Scan for the cell matching the given text and deliver its (X, Y) coordinate at center. 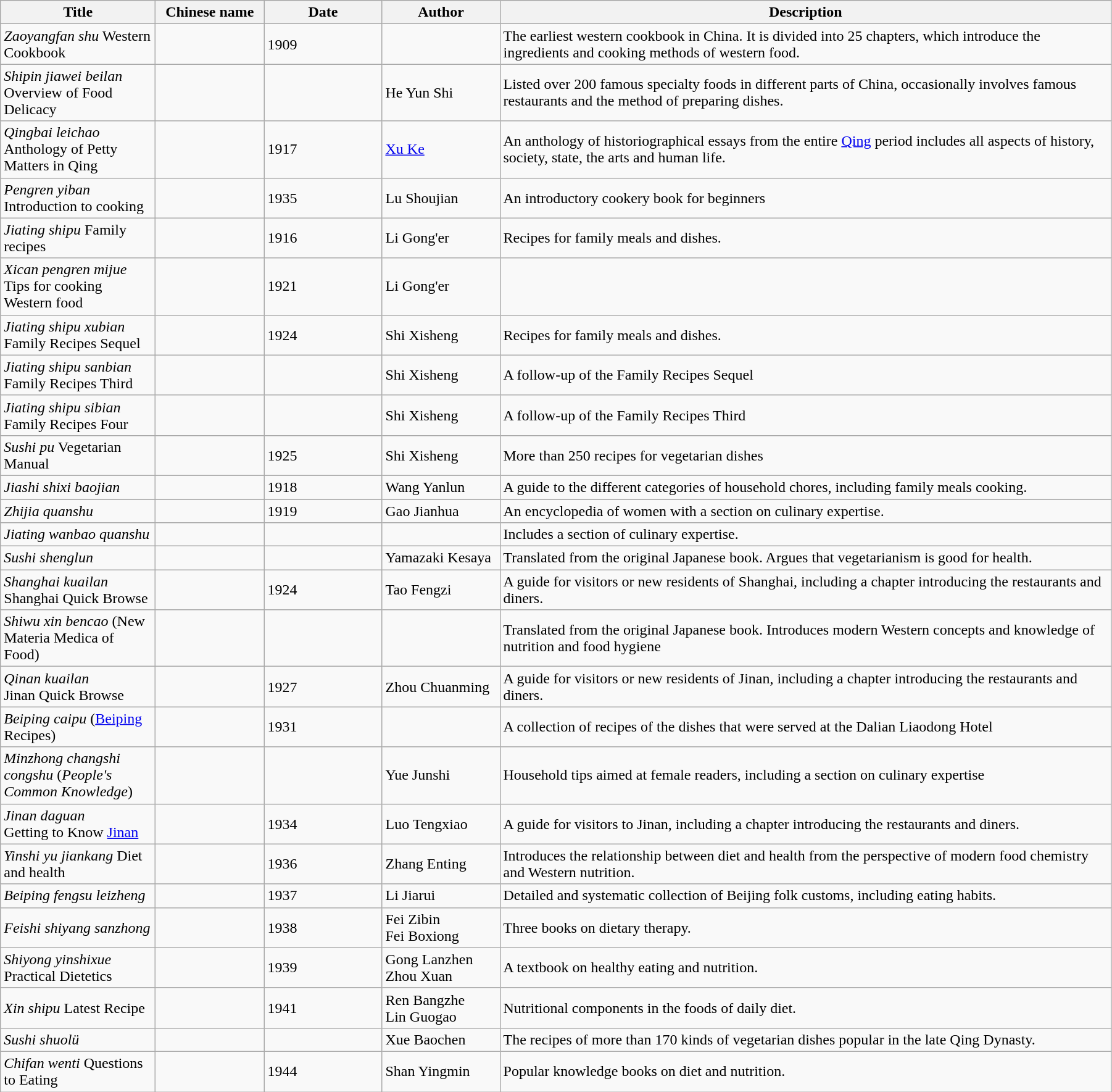
Qinan kuailanJinan Quick Browse (78, 686)
Shan Yingmin (441, 1072)
Description (805, 12)
A guide for visitors or new residents of Jinan, including a chapter introducing the restaurants and diners. (805, 686)
1935 (323, 198)
1918 (323, 487)
1925 (323, 456)
Jiating wanbao quanshu (78, 535)
A follow-up of the Family Recipes Sequel (805, 375)
Jiating shipu sanbian Family Recipes Third (78, 375)
An introductory cookery book for beginners (805, 198)
Zaoyangfan shu Western Cookbook (78, 44)
Translated from the original Japanese book. Introduces modern Western concepts and knowledge of nutrition and food hygiene (805, 638)
Popular knowledge books on diet and nutrition. (805, 1072)
1927 (323, 686)
Tao Fengzi (441, 590)
A guide for visitors or new residents of Shanghai, including a chapter introducing the restaurants and diners. (805, 590)
Zhang Enting (441, 864)
A follow-up of the Family Recipes Third (805, 415)
Nutritional components in the foods of daily diet. (805, 1007)
1934 (323, 823)
Sushi pu Vegetarian Manual (78, 456)
1909 (323, 44)
The recipes of more than 170 kinds of vegetarian dishes popular in the late Qing Dynasty. (805, 1040)
A guide to the different categories of household chores, including family meals cooking. (805, 487)
A guide for visitors to Jinan, including a chapter introducing the restaurants and diners. (805, 823)
Three books on dietary therapy. (805, 927)
Zhijia quanshu (78, 511)
Qingbai leichaoAnthology of Petty Matters in Qing (78, 149)
He Yun Shi (441, 93)
Jiating shipu sibian Family Recipes Four (78, 415)
Fei ZibinFei Boxiong (441, 927)
Includes a section of culinary expertise. (805, 535)
Feishi shiyang sanzhong (78, 927)
Translated from the original Japanese book. Argues that vegetarianism is good for health. (805, 558)
1917 (323, 149)
Gong LanzhenZhou Xuan (441, 968)
Beiping caipu (Beiping Recipes) (78, 727)
Household tips aimed at female readers, including a section on culinary expertise (805, 775)
Xican pengren mijue Tips for cooking Western food (78, 286)
1939 (323, 968)
Shiwu xin bencao (New Materia Medica of Food) (78, 638)
Listed over 200 famous specialty foods in different parts of China, occasionally involves famous restaurants and the method of preparing dishes. (805, 93)
An encyclopedia of women with a section on culinary expertise. (805, 511)
Li Jiarui (441, 896)
Minzhong changshi congshu (People's Common Knowledge) (78, 775)
Shanghai kuailanShanghai Quick Browse (78, 590)
Wang Yanlun (441, 487)
Jiating shipu Family recipes (78, 238)
1916 (323, 238)
Jinan daguanGetting to Know Jinan (78, 823)
More than 250 recipes for vegetarian dishes (805, 456)
Shiyong yinshixue Practical Dietetics (78, 968)
Gao Jianhua (441, 511)
1937 (323, 896)
1921 (323, 286)
Lu Shoujian (441, 198)
1931 (323, 727)
1944 (323, 1072)
Sushi shuolü (78, 1040)
Xin shipu Latest Recipe (78, 1007)
Introduces the relationship between diet and health from the perspective of modern food chemistry and Western nutrition. (805, 864)
Beiping fengsu leizheng (78, 896)
An anthology of historiographical essays from the entire Qing period includes all aspects of history, society, state, the arts and human life. (805, 149)
1941 (323, 1007)
1936 (323, 864)
Chifan wenti Questions to Eating (78, 1072)
The earliest western cookbook in China. It is divided into 25 chapters, which introduce the ingredients and cooking methods of western food. (805, 44)
Jiating shipu xubian Family Recipes Sequel (78, 335)
Yinshi yu jiankang Diet and health (78, 864)
Pengren yibanIntroduction to cooking (78, 198)
1938 (323, 927)
1919 (323, 511)
Luo Tengxiao (441, 823)
Yue Junshi (441, 775)
A collection of recipes of the dishes that were served at the Dalian Liaodong Hotel (805, 727)
Xue Baochen (441, 1040)
A textbook on healthy eating and nutrition. (805, 968)
Chinese name (210, 12)
Shipin jiawei beilan Overview of Food Delicacy (78, 93)
Sushi shenglun (78, 558)
Author (441, 12)
Zhou Chuanming (441, 686)
Title (78, 12)
Yamazaki Kesaya (441, 558)
Xu Ke (441, 149)
Detailed and systematic collection of Beijing folk customs, including eating habits. (805, 896)
Jiashi shixi baojian (78, 487)
Date (323, 12)
Ren BangzheLin Guogao (441, 1007)
